Capture the cell that displays the provided text and extract its [x, y] central coordinate. 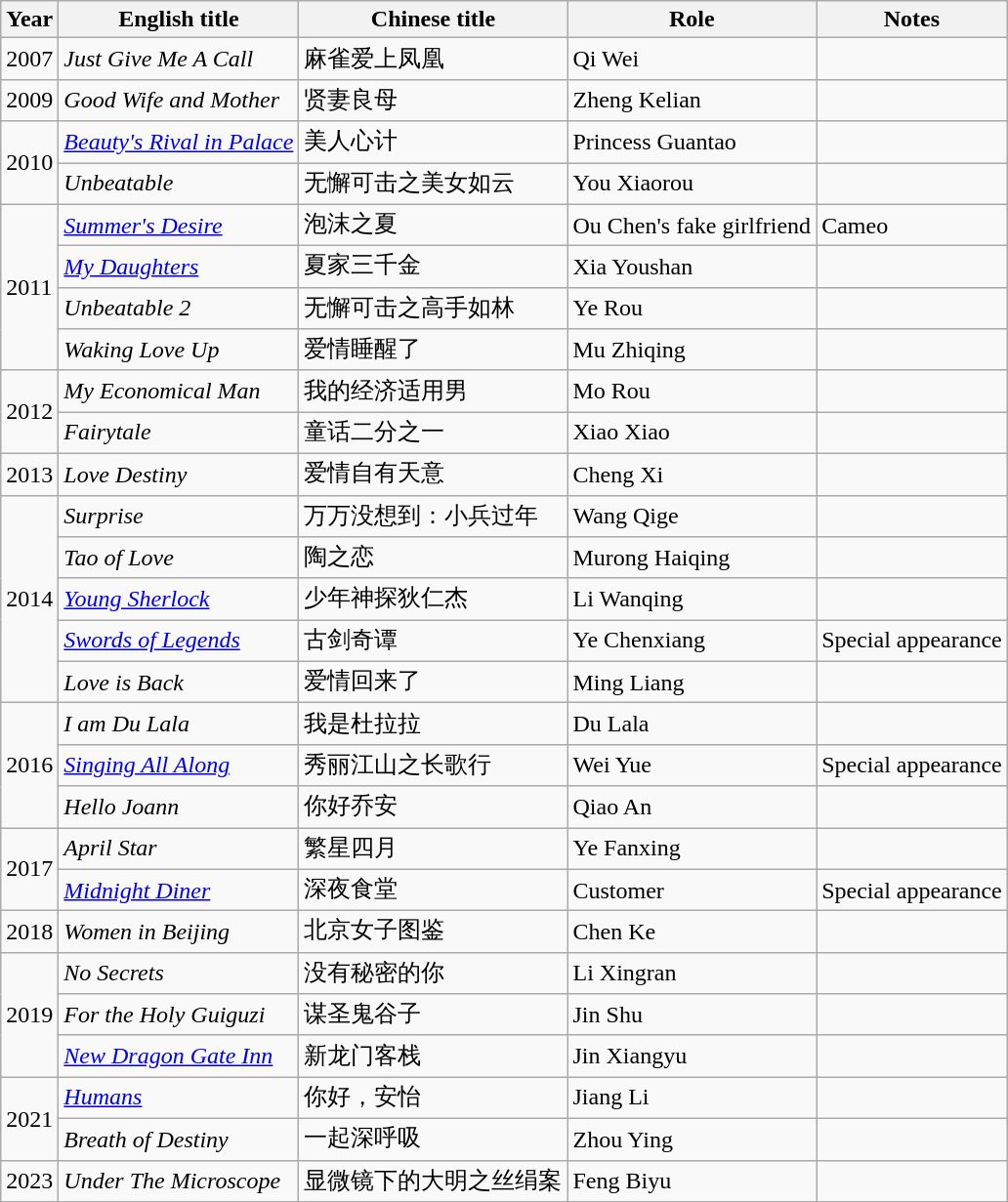
My Economical Man [179, 391]
Jin Shu [692, 1015]
2010 [29, 162]
Cheng Xi [692, 475]
Murong Haiqing [692, 559]
无懈可击之高手如林 [434, 309]
Qiao An [692, 807]
麻雀爱上凤凰 [434, 59]
Just Give Me A Call [179, 59]
Xiao Xiao [692, 434]
English title [179, 20]
万万没想到：小兵过年 [434, 516]
Year [29, 20]
繁星四月 [434, 850]
夏家三千金 [434, 268]
Summer's Desire [179, 225]
2017 [29, 869]
爱情自有天意 [434, 475]
爱情睡醒了 [434, 350]
Love Destiny [179, 475]
Midnight Diner [179, 891]
贤妻良母 [434, 100]
Tao of Love [179, 559]
Role [692, 20]
2023 [29, 1181]
2007 [29, 59]
2013 [29, 475]
2011 [29, 287]
2018 [29, 932]
Ming Liang [692, 682]
Zhou Ying [692, 1139]
秀丽江山之长歌行 [434, 766]
Fairytale [179, 434]
Unbeatable [179, 184]
Love is Back [179, 682]
Ye Chenxiang [692, 641]
Mu Zhiqing [692, 350]
Women in Beijing [179, 932]
Li Wanqing [692, 600]
古剑奇谭 [434, 641]
北京女子图鉴 [434, 932]
谋圣鬼谷子 [434, 1015]
Mo Rou [692, 391]
2009 [29, 100]
Notes [912, 20]
你好，安怡 [434, 1098]
For the Holy Guiguzi [179, 1015]
Singing All Along [179, 766]
Ye Rou [692, 309]
2019 [29, 1015]
You Xiaorou [692, 184]
Hello Joann [179, 807]
My Daughters [179, 268]
Chen Ke [692, 932]
Du Lala [692, 725]
Humans [179, 1098]
2021 [29, 1119]
无懈可击之美女如云 [434, 184]
Swords of Legends [179, 641]
Zheng Kelian [692, 100]
Ou Chen's fake girlfriend [692, 225]
Surprise [179, 516]
你好乔安 [434, 807]
少年神探狄仁杰 [434, 600]
Chinese title [434, 20]
Under The Microscope [179, 1181]
Breath of Destiny [179, 1139]
Unbeatable 2 [179, 309]
陶之恋 [434, 559]
Ye Fanxing [692, 850]
新龙门客栈 [434, 1057]
Good Wife and Mother [179, 100]
I am Du Lala [179, 725]
Feng Biyu [692, 1181]
深夜食堂 [434, 891]
Wei Yue [692, 766]
Xia Youshan [692, 268]
New Dragon Gate Inn [179, 1057]
Young Sherlock [179, 600]
童话二分之一 [434, 434]
一起深呼吸 [434, 1139]
爱情回来了 [434, 682]
Customer [692, 891]
No Secrets [179, 973]
Jiang Li [692, 1098]
2016 [29, 766]
Princess Guantao [692, 143]
2014 [29, 600]
美人心计 [434, 143]
Cameo [912, 225]
没有秘密的你 [434, 973]
Beauty's Rival in Palace [179, 143]
2012 [29, 412]
Waking Love Up [179, 350]
泡沫之夏 [434, 225]
我是杜拉拉 [434, 725]
April Star [179, 850]
Jin Xiangyu [692, 1057]
Qi Wei [692, 59]
我的经济适用男 [434, 391]
Li Xingran [692, 973]
显微镜下的大明之丝绢案 [434, 1181]
Wang Qige [692, 516]
